Identify which cell holds the provided text, then report its (X, Y) central coordinate. 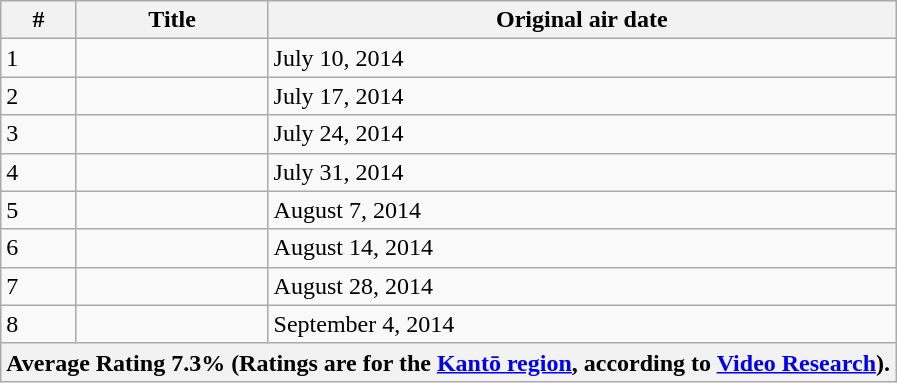
July 24, 2014 (582, 134)
August 7, 2014 (582, 210)
Original air date (582, 20)
1 (38, 58)
3 (38, 134)
July 10, 2014 (582, 58)
July 17, 2014 (582, 96)
# (38, 20)
5 (38, 210)
7 (38, 286)
6 (38, 248)
August 14, 2014 (582, 248)
Title (172, 20)
8 (38, 324)
2 (38, 96)
Average Rating 7.3% (Ratings are for the Kantō region, according to Video Research). (448, 362)
4 (38, 172)
September 4, 2014 (582, 324)
July 31, 2014 (582, 172)
August 28, 2014 (582, 286)
